Locate the cell with the specified text and output its (X, Y) center coordinate. 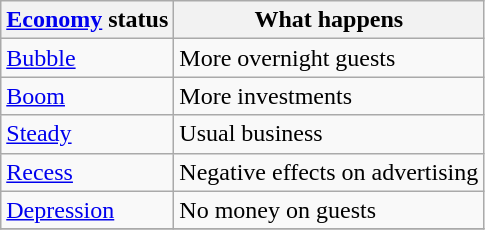
Depression (88, 210)
What happens (329, 20)
Recess (88, 172)
Usual business (329, 134)
Bubble (88, 58)
Steady (88, 134)
Economy status (88, 20)
Boom (88, 96)
More investments (329, 96)
No money on guests (329, 210)
More overnight guests (329, 58)
Negative effects on advertising (329, 172)
